Return the (x, y) coordinate for the center point of the cell that contains the specified text.  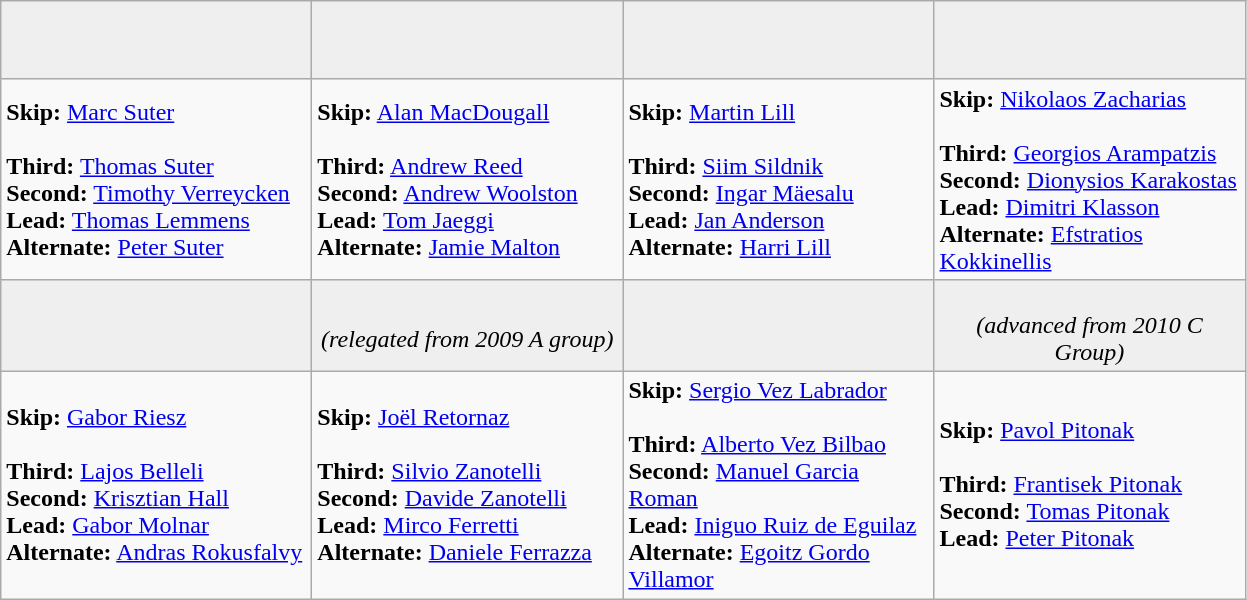
(advanced from 2010 C Group) (1090, 325)
Skip: Joël RetornazThird: Silvio Zanotelli Second: Davide Zanotelli Lead: Mirco Ferretti Alternate: Daniele Ferrazza (468, 484)
Skip: Martin LillThird: Siim Sildnik Second: Ingar Mäesalu Lead: Jan Anderson Alternate: Harri Lill (778, 179)
Skip: Sergio Vez LabradorThird: Alberto Vez Bilbao Second: Manuel Garcia Roman Lead: Iniguo Ruiz de Eguilaz Alternate: Egoitz Gordo Villamor (778, 484)
Skip: Marc SuterThird: Thomas Suter Second: Timothy Verreycken Lead: Thomas Lemmens Alternate: Peter Suter (156, 179)
Skip: Pavol PitonakThird: Frantisek Pitonak Second: Tomas Pitonak Lead: Peter Pitonak (1090, 484)
Skip: Alan MacDougallThird: Andrew Reed Second: Andrew Woolston Lead: Tom Jaeggi Alternate: Jamie Malton (468, 179)
Skip: Nikolaos ZachariasThird: Georgios Arampatzis Second: Dionysios Karakostas Lead: Dimitri Klasson Alternate: Efstratios Kokkinellis (1090, 179)
Skip: Gabor RieszThird: Lajos Belleli Second: Krisztian Hall Lead: Gabor Molnar Alternate: Andras Rokusfalvy (156, 484)
(relegated from 2009 A group) (468, 325)
